Return the [X, Y] coordinate for the center point of the cell that contains the specified text.  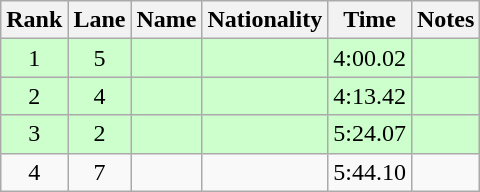
7 [100, 172]
5:44.10 [370, 172]
Notes [445, 20]
Name [166, 20]
5:24.07 [370, 134]
4:13.42 [370, 96]
Lane [100, 20]
3 [34, 134]
4:00.02 [370, 58]
Nationality [265, 20]
5 [100, 58]
Time [370, 20]
1 [34, 58]
Rank [34, 20]
